For the text-containing cell, return its midpoint in (x, y) coordinate format. 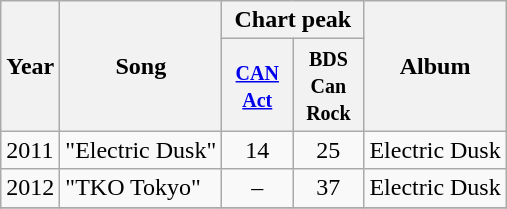
BDS Can Rock (328, 85)
Year (30, 66)
Song (141, 66)
Album (435, 66)
Chart peak (293, 20)
37 (328, 188)
2012 (30, 188)
14 (258, 150)
CANAct (258, 85)
– (258, 188)
2011 (30, 150)
"Electric Dusk" (141, 150)
"TKO Tokyo" (141, 188)
25 (328, 150)
